From the cell containing the given text, extract its center point as (X, Y) coordinate. 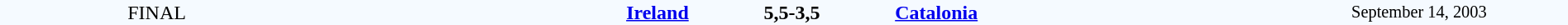
5,5-3,5 (791, 12)
September 14, 2003 (1419, 12)
Catalonia (1082, 12)
Ireland (501, 12)
FINAL (157, 12)
